Return the [X, Y] coordinate for the center point of the cell that contains the specified text.  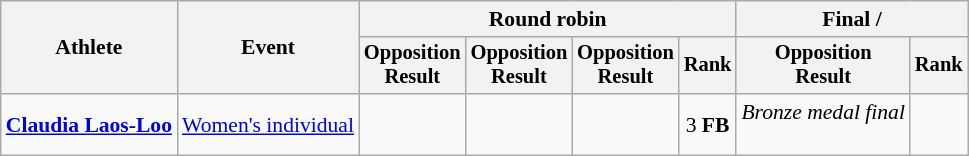
Event [268, 48]
3 FB [708, 124]
Round robin [548, 19]
Claudia Laos-Loo [89, 124]
Athlete [89, 48]
Women's individual [268, 124]
Final / [852, 19]
Bronze medal final [823, 124]
